Extract the (X, Y) coordinate from the center of the cell holding the provided text.  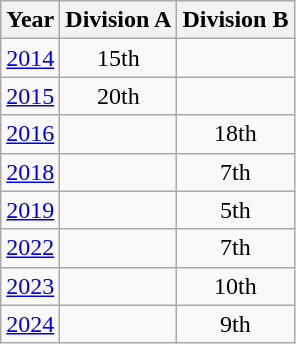
2024 (30, 324)
5th (236, 210)
2015 (30, 96)
2014 (30, 58)
2018 (30, 172)
Division A (118, 20)
9th (236, 324)
2023 (30, 286)
18th (236, 134)
2022 (30, 248)
2016 (30, 134)
20th (118, 96)
10th (236, 286)
Year (30, 20)
2019 (30, 210)
15th (118, 58)
Division B (236, 20)
